Return (X, Y) of the center of cell containing provided text 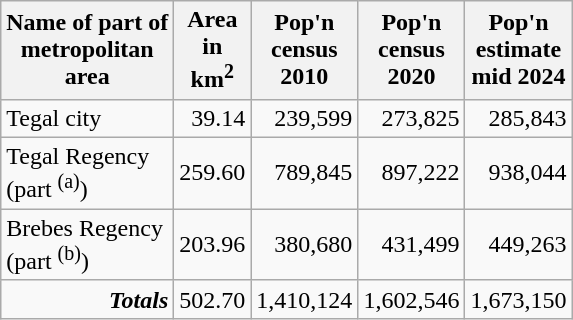
273,825 (412, 118)
239,599 (304, 118)
39.14 (212, 118)
Pop'nestimatemid 2024 (518, 50)
Tegal Regency (part (a)) (88, 173)
285,843 (518, 118)
Pop'ncensus2020 (412, 50)
Tegal city (88, 118)
1,673,150 (518, 299)
1,602,546 (412, 299)
431,499 (412, 245)
449,263 (518, 245)
502.70 (212, 299)
897,222 (412, 173)
Name of part of metropolitanarea (88, 50)
259.60 (212, 173)
380,680 (304, 245)
789,845 (304, 173)
Area in km2 (212, 50)
1,410,124 (304, 299)
Totals (88, 299)
Brebes Regency (part (b)) (88, 245)
Pop'ncensus2010 (304, 50)
938,044 (518, 173)
203.96 (212, 245)
